Extract the (X, Y) coordinate from the center of the cell holding the provided text.  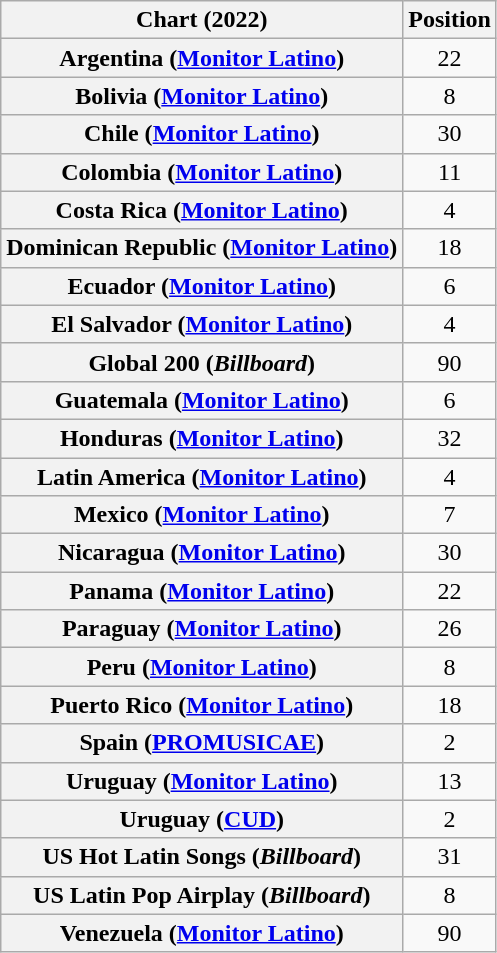
Paraguay (Monitor Latino) (202, 629)
Ecuador (Monitor Latino) (202, 286)
7 (450, 515)
Chart (2022) (202, 20)
Guatemala (Monitor Latino) (202, 400)
Panama (Monitor Latino) (202, 591)
Nicaragua (Monitor Latino) (202, 553)
11 (450, 172)
Uruguay (CUD) (202, 819)
Chile (Monitor Latino) (202, 134)
Peru (Monitor Latino) (202, 667)
31 (450, 857)
Colombia (Monitor Latino) (202, 172)
32 (450, 438)
Uruguay (Monitor Latino) (202, 781)
Honduras (Monitor Latino) (202, 438)
Costa Rica (Monitor Latino) (202, 210)
Mexico (Monitor Latino) (202, 515)
13 (450, 781)
Spain (PROMUSICAE) (202, 743)
Dominican Republic (Monitor Latino) (202, 248)
Venezuela (Monitor Latino) (202, 933)
Puerto Rico (Monitor Latino) (202, 705)
US Latin Pop Airplay (Billboard) (202, 895)
Bolivia (Monitor Latino) (202, 96)
Argentina (Monitor Latino) (202, 58)
Global 200 (Billboard) (202, 362)
El Salvador (Monitor Latino) (202, 324)
26 (450, 629)
Position (450, 20)
US Hot Latin Songs (Billboard) (202, 857)
Latin America (Monitor Latino) (202, 477)
